Pinpoint the cell where the given text exists, returning its [X, Y] midpoint coordinate. 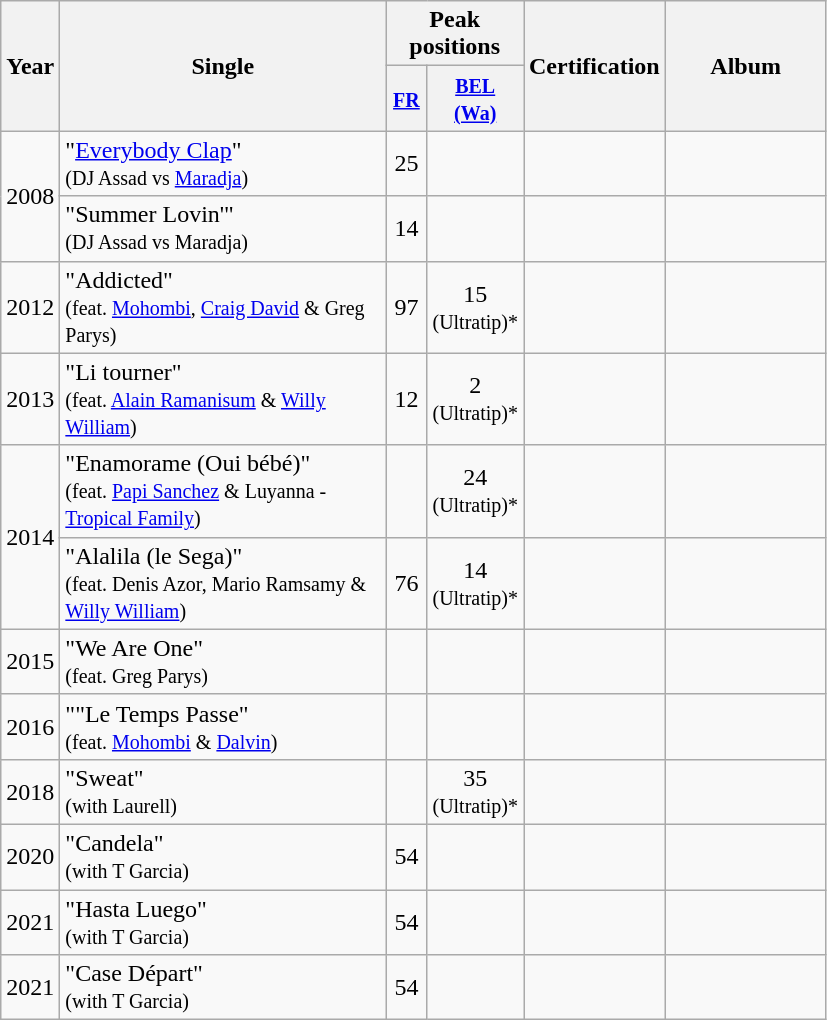
"Hasta Luego"(with T Garcia) [223, 922]
Album [746, 66]
24(Ultratip)* [476, 491]
"Addicted" (feat. Mohombi, Craig David & Greg Parys) [223, 307]
14 [406, 228]
"Candela"(with T Garcia) [223, 856]
Year [30, 66]
"Everybody Clap" (DJ Assad vs Maradja) [223, 164]
97 [406, 307]
15(Ultratip)* [476, 307]
FR [406, 98]
2(Ultratip)* [476, 399]
"Summer Lovin'" (DJ Assad vs Maradja) [223, 228]
2012 [30, 307]
2020 [30, 856]
Certification [595, 66]
Peak positions [455, 34]
BEL (Wa) [476, 98]
"Alalila (le Sega)" (feat. Denis Azor, Mario Ramsamy & Willy William) [223, 583]
2014 [30, 537]
""Le Temps Passe"(feat. Mohombi & Dalvin) [223, 726]
25 [406, 164]
2015 [30, 662]
35(Ultratip)* [476, 792]
"Enamorame (Oui bébé)" (feat. Papi Sanchez & Luyanna - Tropical Family) [223, 491]
2016 [30, 726]
2008 [30, 196]
"Sweat"(with Laurell) [223, 792]
"Case Départ"(with T Garcia) [223, 988]
2013 [30, 399]
"We Are One" (feat. Greg Parys) [223, 662]
14(Ultratip)* [476, 583]
"Li tourner" (feat. Alain Ramanisum & Willy William) [223, 399]
Single [223, 66]
2018 [30, 792]
76 [406, 583]
12 [406, 399]
